Output the (X, Y) coordinate of the center of the cell containing the given text.  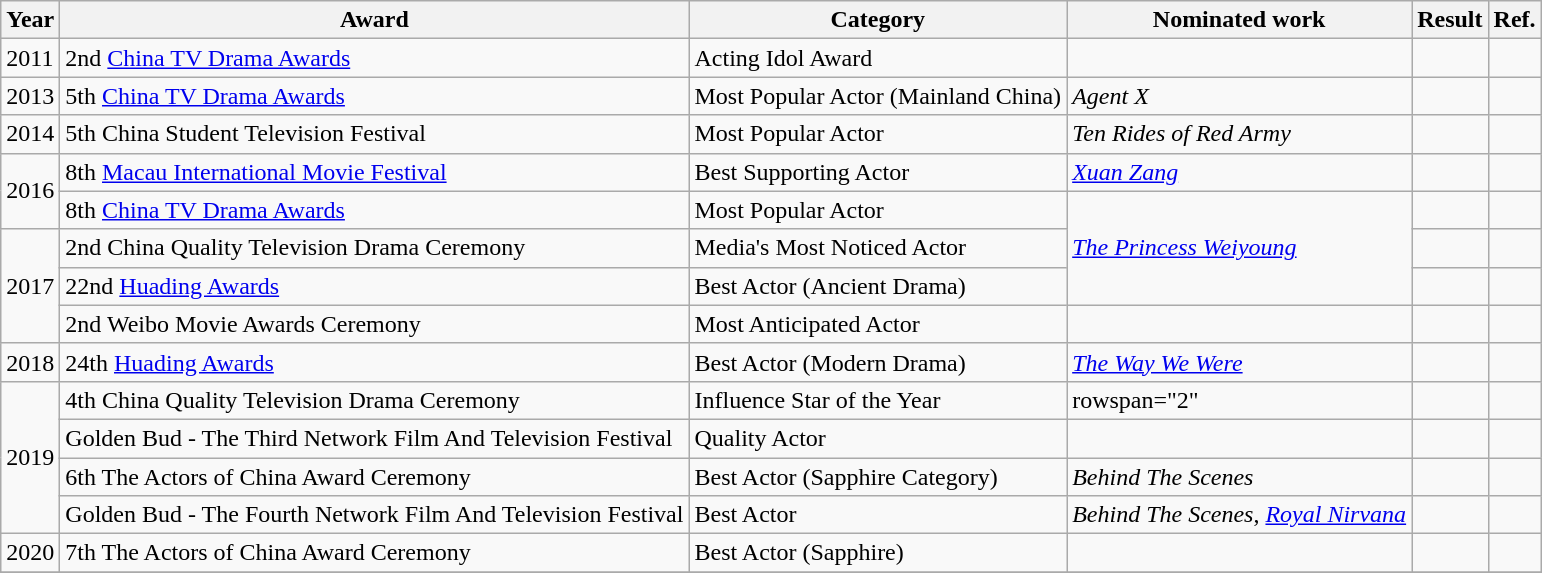
2013 (30, 96)
Media's Most Noticed Actor (878, 248)
2016 (30, 191)
Ref. (1514, 20)
2nd China Quality Television Drama Ceremony (374, 248)
8th China TV Drama Awards (374, 210)
Year (30, 20)
The Princess Weiyoung (1240, 248)
Best Actor (878, 515)
4th China Quality Television Drama Ceremony (374, 400)
Xuan Zang (1240, 172)
The Way We Were (1240, 362)
2014 (30, 134)
2011 (30, 58)
5th China TV Drama Awards (374, 96)
rowspan="2" (1240, 400)
Best Supporting Actor (878, 172)
5th China Student Television Festival (374, 134)
Golden Bud - The Fourth Network Film And Television Festival (374, 515)
24th Huading Awards (374, 362)
2nd Weibo Movie Awards Ceremony (374, 324)
2nd China TV Drama Awards (374, 58)
22nd Huading Awards (374, 286)
2019 (30, 457)
2020 (30, 553)
8th Macau International Movie Festival (374, 172)
Nominated work (1240, 20)
2018 (30, 362)
Golden Bud - The Third Network Film And Television Festival (374, 438)
Acting Idol Award (878, 58)
Best Actor (Ancient Drama) (878, 286)
Ten Rides of Red Army (1240, 134)
Most Popular Actor (Mainland China) (878, 96)
Most Anticipated Actor (878, 324)
Award (374, 20)
2017 (30, 286)
Behind The Scenes (1240, 477)
Agent X (1240, 96)
Quality Actor (878, 438)
Behind The Scenes, Royal Nirvana (1240, 515)
Influence Star of the Year (878, 400)
Best Actor (Sapphire) (878, 553)
7th The Actors of China Award Ceremony (374, 553)
Best Actor (Sapphire Category) (878, 477)
6th The Actors of China Award Ceremony (374, 477)
Result (1450, 20)
Best Actor (Modern Drama) (878, 362)
Category (878, 20)
